Find where the given text appears and provide that cell's center as [x, y] coordinate. 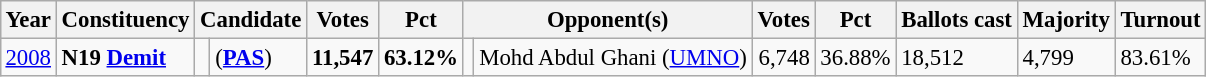
2008 [28, 57]
83.61% [1160, 57]
Mohd Abdul Ghani (UMNO) [613, 57]
Opponent(s) [608, 20]
Turnout [1160, 20]
36.88% [856, 57]
Ballots cast [956, 20]
N19 Demit [125, 57]
Majority [1066, 20]
11,547 [343, 57]
(PAS) [258, 57]
63.12% [422, 57]
Constituency [125, 20]
4,799 [1066, 57]
6,748 [784, 57]
Candidate [251, 20]
18,512 [956, 57]
Year [28, 20]
